Search for the cell housing the specified text and yield its [X, Y] center coordinate. 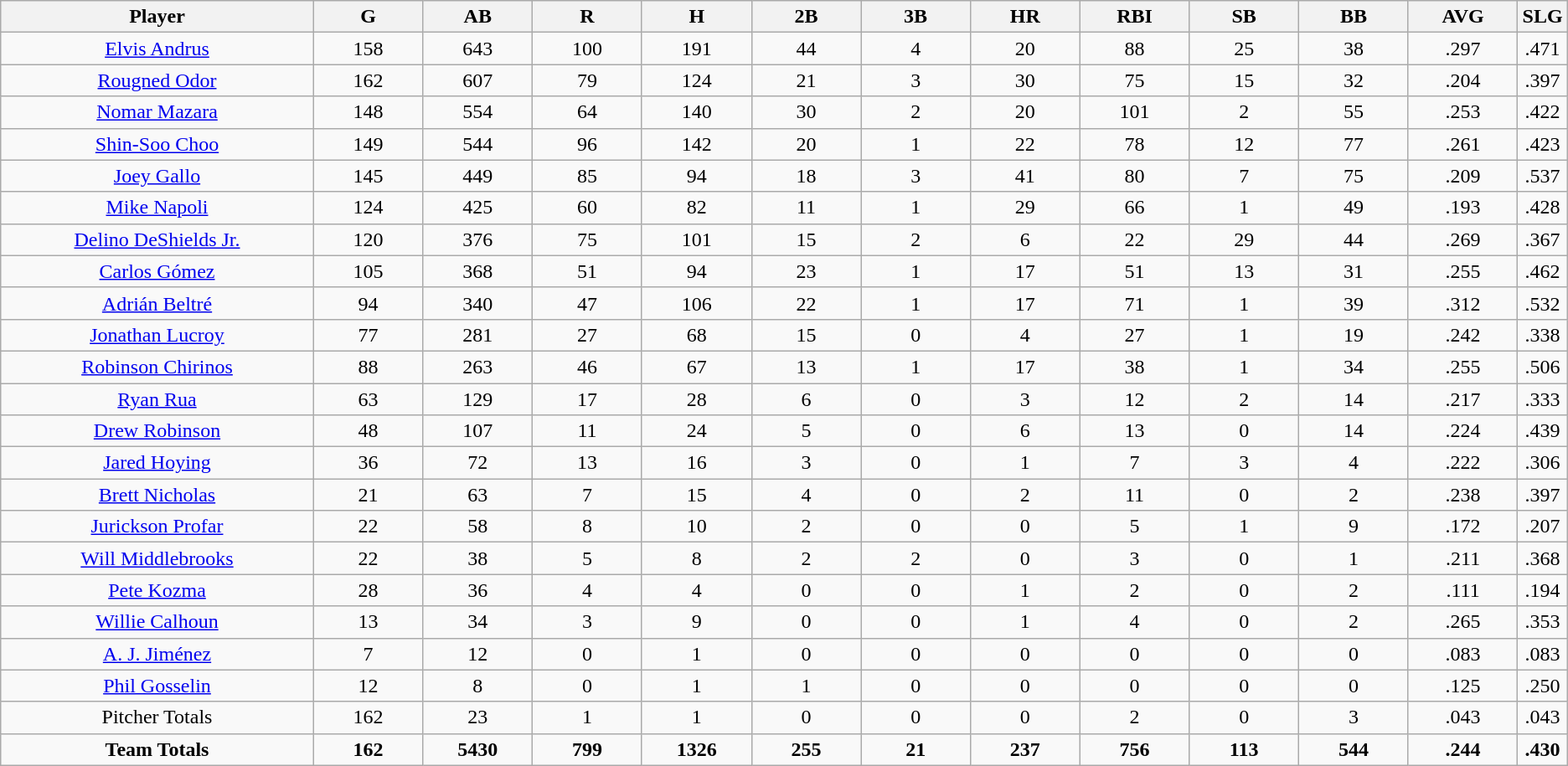
67 [697, 367]
49 [1354, 208]
.238 [1462, 495]
HR [1025, 17]
48 [369, 431]
368 [477, 271]
113 [1245, 749]
3B [916, 17]
64 [588, 112]
16 [697, 463]
281 [477, 335]
1326 [697, 749]
756 [1134, 749]
.209 [1462, 176]
425 [477, 208]
RBI [1134, 17]
AVG [1462, 17]
Will Middlebrooks [157, 558]
.532 [1543, 303]
100 [588, 49]
Ryan Rua [157, 399]
158 [369, 49]
Jurickson Profar [157, 527]
85 [588, 176]
Willie Calhoun [157, 622]
.428 [1543, 208]
.368 [1543, 558]
82 [697, 208]
BB [1354, 17]
31 [1354, 271]
Joey Gallo [157, 176]
.211 [1462, 558]
.172 [1462, 527]
Elvis Andrus [157, 49]
.224 [1462, 431]
376 [477, 239]
.462 [1543, 271]
.250 [1543, 686]
Phil Gosselin [157, 686]
.312 [1462, 303]
.439 [1543, 431]
Team Totals [157, 749]
340 [477, 303]
Jared Hoying [157, 463]
Rougned Odor [157, 80]
Pitcher Totals [157, 717]
Shin-Soo Choo [157, 144]
.333 [1543, 399]
39 [1354, 303]
18 [806, 176]
2B [806, 17]
149 [369, 144]
24 [697, 431]
.367 [1543, 239]
32 [1354, 80]
106 [697, 303]
Drew Robinson [157, 431]
41 [1025, 176]
.506 [1543, 367]
.353 [1543, 622]
.194 [1543, 590]
263 [477, 367]
Nomar Mazara [157, 112]
SLG [1543, 17]
Carlos Gómez [157, 271]
.422 [1543, 112]
.338 [1543, 335]
Brett Nicholas [157, 495]
105 [369, 271]
Mike Napoli [157, 208]
255 [806, 749]
78 [1134, 144]
.204 [1462, 80]
.297 [1462, 49]
47 [588, 303]
Jonathan Lucroy [157, 335]
449 [477, 176]
129 [477, 399]
19 [1354, 335]
554 [477, 112]
79 [588, 80]
Delino DeShields Jr. [157, 239]
643 [477, 49]
607 [477, 80]
25 [1245, 49]
.244 [1462, 749]
.423 [1543, 144]
.193 [1462, 208]
66 [1134, 208]
.537 [1543, 176]
.242 [1462, 335]
58 [477, 527]
46 [588, 367]
72 [477, 463]
.269 [1462, 239]
68 [697, 335]
96 [588, 144]
G [369, 17]
.222 [1462, 463]
.471 [1543, 49]
.306 [1543, 463]
SB [1245, 17]
Robinson Chirinos [157, 367]
799 [588, 749]
H [697, 17]
237 [1025, 749]
71 [1134, 303]
55 [1354, 112]
10 [697, 527]
140 [697, 112]
Adrián Beltré [157, 303]
148 [369, 112]
.430 [1543, 749]
.217 [1462, 399]
Player [157, 17]
.253 [1462, 112]
A. J. Jiménez [157, 654]
.261 [1462, 144]
120 [369, 239]
.125 [1462, 686]
R [588, 17]
Pete Kozma [157, 590]
142 [697, 144]
60 [588, 208]
107 [477, 431]
80 [1134, 176]
.265 [1462, 622]
.111 [1462, 590]
191 [697, 49]
.207 [1543, 527]
AB [477, 17]
5430 [477, 749]
145 [369, 176]
